Return the [x, y] coordinate for the center point of the cell that contains the specified text.  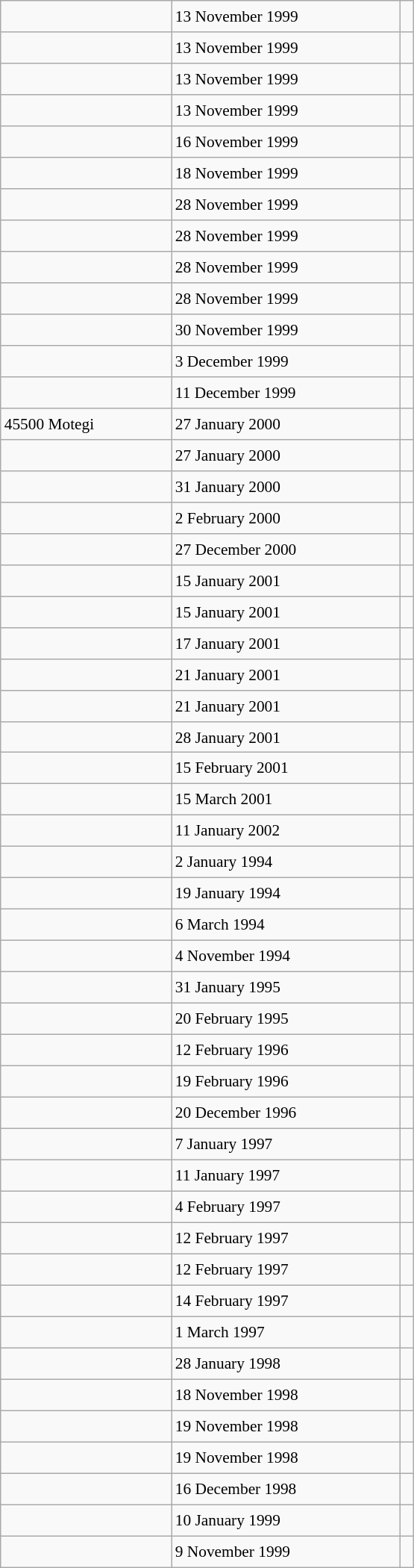
20 February 1995 [286, 1019]
27 December 2000 [286, 549]
10 January 1999 [286, 1520]
17 January 2001 [286, 643]
30 November 1999 [286, 330]
31 January 1995 [286, 988]
6 March 1994 [286, 925]
11 December 1999 [286, 393]
11 January 2002 [286, 831]
2 February 2000 [286, 517]
9 November 1999 [286, 1552]
18 November 1999 [286, 173]
16 November 1999 [286, 142]
20 December 1996 [286, 1113]
15 February 2001 [286, 768]
19 February 1996 [286, 1082]
15 March 2001 [286, 800]
18 November 1998 [286, 1395]
31 January 2000 [286, 486]
7 January 1997 [286, 1144]
28 January 1998 [286, 1363]
12 February 1996 [286, 1051]
4 February 1997 [286, 1207]
3 December 1999 [286, 361]
14 February 1997 [286, 1301]
2 January 1994 [286, 862]
4 November 1994 [286, 956]
45500 Motegi [87, 423]
19 January 1994 [286, 894]
11 January 1997 [286, 1175]
1 March 1997 [286, 1332]
28 January 2001 [286, 737]
16 December 1998 [286, 1489]
